Extract the (x, y) coordinate from the center of the cell holding the provided text.  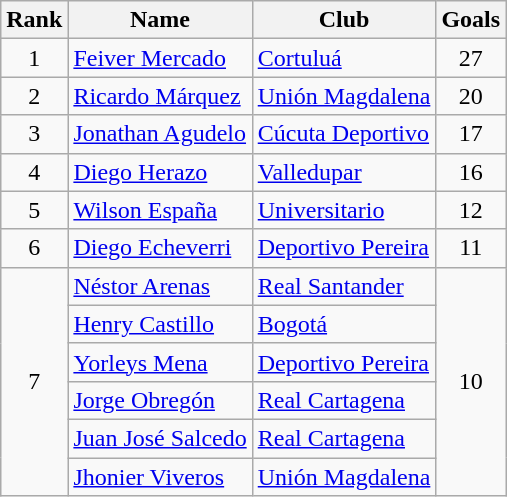
Néstor Arenas (160, 286)
20 (471, 96)
Yorleys Mena (160, 362)
Cúcuta Deportivo (344, 134)
Universitario (344, 210)
12 (471, 210)
2 (34, 96)
Juan José Salcedo (160, 438)
Cortuluá (344, 58)
10 (471, 381)
Henry Castillo (160, 324)
1 (34, 58)
27 (471, 58)
Wilson España (160, 210)
17 (471, 134)
Goals (471, 20)
Real Santander (344, 286)
Name (160, 20)
Diego Echeverri (160, 248)
Valledupar (344, 172)
4 (34, 172)
5 (34, 210)
7 (34, 381)
Jorge Obregón (160, 400)
Jonathan Agudelo (160, 134)
Jhonier Viveros (160, 477)
11 (471, 248)
6 (34, 248)
Feiver Mercado (160, 58)
3 (34, 134)
16 (471, 172)
Bogotá (344, 324)
Rank (34, 20)
Club (344, 20)
Diego Herazo (160, 172)
Ricardo Márquez (160, 96)
